Capture the cell that displays the provided text and extract its (x, y) central coordinate. 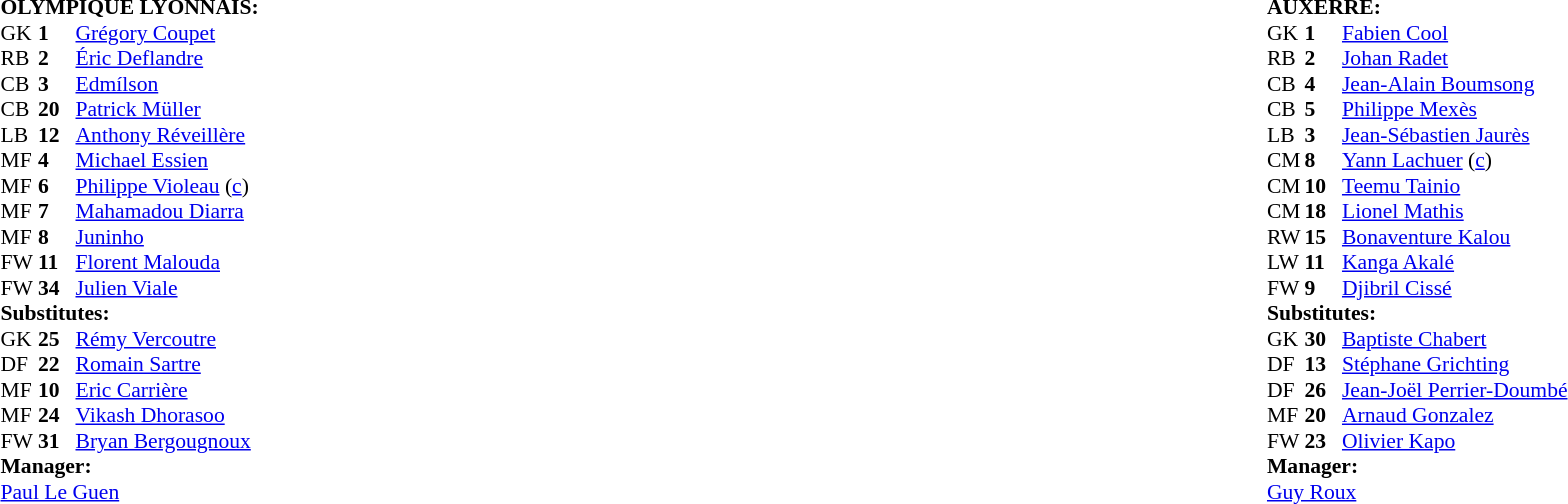
RW (1286, 237)
Romain Sartre (168, 365)
Stéphane Grichting (1455, 365)
5 (1323, 109)
Bryan Bergougnoux (168, 441)
Rémy Vercoutre (168, 339)
Grégory Coupet (168, 33)
Éric Deflandre (168, 59)
23 (1323, 441)
18 (1323, 211)
Jean-Alain Boumsong (1455, 84)
Florent Malouda (168, 263)
34 (57, 288)
LW (1286, 263)
Teemu Tainio (1455, 186)
13 (1323, 365)
Vikash Dhorasoo (168, 415)
6 (57, 186)
26 (1323, 390)
25 (57, 339)
9 (1323, 288)
22 (57, 365)
Julien Viale (168, 288)
Yann Lachuer (c) (1455, 161)
Fabien Cool (1455, 33)
Philippe Mexès (1455, 109)
Jean-Joël Perrier-Doumbé (1455, 390)
12 (57, 135)
Anthony Réveillère (168, 135)
Mahamadou Diarra (168, 211)
Michael Essien (168, 161)
Arnaud Gonzalez (1455, 415)
31 (57, 441)
Baptiste Chabert (1455, 339)
Lionel Mathis (1455, 211)
Philippe Violeau (c) (168, 186)
Kanga Akalé (1455, 263)
7 (57, 211)
Johan Radet (1455, 59)
Patrick Müller (168, 109)
Eric Carrière (168, 390)
Djibril Cissé (1455, 288)
30 (1323, 339)
24 (57, 415)
Edmílson (168, 84)
Bonaventure Kalou (1455, 237)
Juninho (168, 237)
Jean-Sébastien Jaurès (1455, 135)
Olivier Kapo (1455, 441)
15 (1323, 237)
